For the text-containing cell, return its midpoint in (x, y) coordinate format. 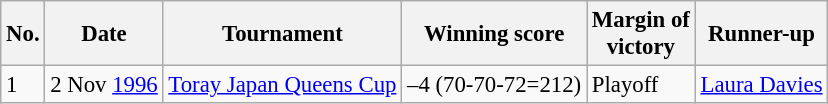
Winning score (494, 34)
Runner-up (762, 34)
Playoff (640, 85)
Toray Japan Queens Cup (282, 85)
Date (104, 34)
Margin ofvictory (640, 34)
1 (23, 85)
Tournament (282, 34)
Laura Davies (762, 85)
No. (23, 34)
–4 (70-70-72=212) (494, 85)
2 Nov 1996 (104, 85)
